Return (x, y) of the center of cell containing provided text 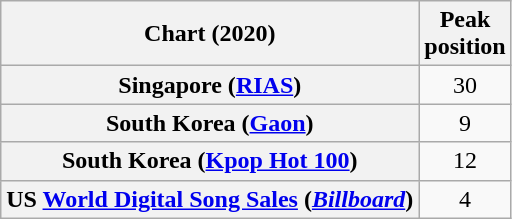
Chart (2020) (210, 34)
4 (465, 199)
South Korea (Gaon) (210, 123)
Peakposition (465, 34)
12 (465, 161)
9 (465, 123)
Singapore (RIAS) (210, 85)
US World Digital Song Sales (Billboard) (210, 199)
30 (465, 85)
South Korea (Kpop Hot 100) (210, 161)
